Search for the cell housing the specified text and yield its (X, Y) center coordinate. 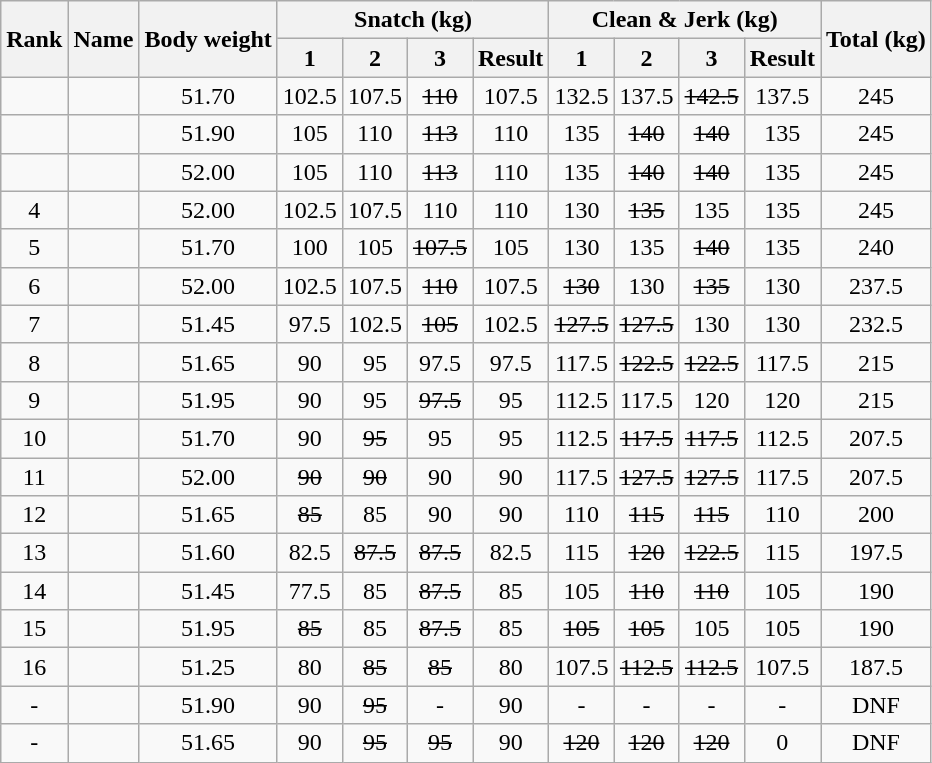
100 (310, 248)
Name (104, 39)
Snatch (kg) (413, 20)
142.5 (712, 96)
232.5 (876, 324)
Body weight (208, 39)
8 (34, 362)
51.60 (208, 553)
237.5 (876, 286)
15 (34, 629)
200 (876, 515)
10 (34, 438)
197.5 (876, 553)
14 (34, 591)
13 (34, 553)
6 (34, 286)
132.5 (582, 96)
Total (kg) (876, 39)
12 (34, 515)
77.5 (310, 591)
187.5 (876, 667)
7 (34, 324)
9 (34, 400)
51.25 (208, 667)
240 (876, 248)
Rank (34, 39)
16 (34, 667)
5 (34, 248)
Clean & Jerk (kg) (685, 20)
11 (34, 477)
4 (34, 210)
0 (782, 743)
